Capture the cell that displays the provided text and extract its [x, y] central coordinate. 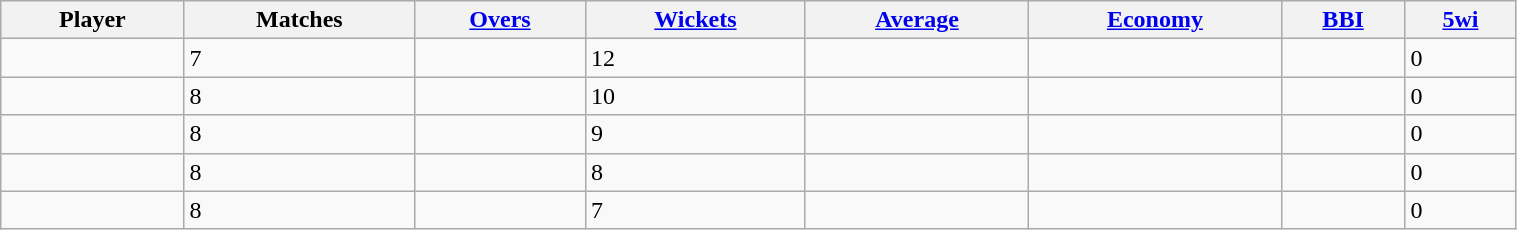
Wickets [695, 20]
Average [916, 20]
10 [695, 96]
Economy [1156, 20]
BBI [1343, 20]
12 [695, 58]
9 [695, 134]
Overs [500, 20]
5wi [1460, 20]
Player [92, 20]
Matches [300, 20]
